Return (x, y) of the center of cell containing provided text 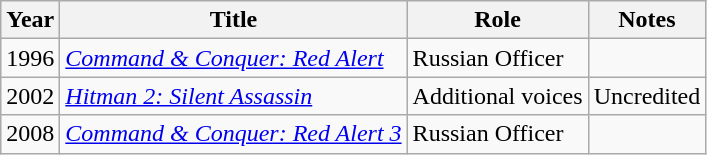
Uncredited (647, 96)
2002 (30, 96)
Command & Conquer: Red Alert 3 (234, 134)
Command & Conquer: Red Alert (234, 58)
1996 (30, 58)
Year (30, 20)
Hitman 2: Silent Assassin (234, 96)
Additional voices (498, 96)
Role (498, 20)
Notes (647, 20)
2008 (30, 134)
Title (234, 20)
